Search for the cell housing the specified text and yield its [x, y] center coordinate. 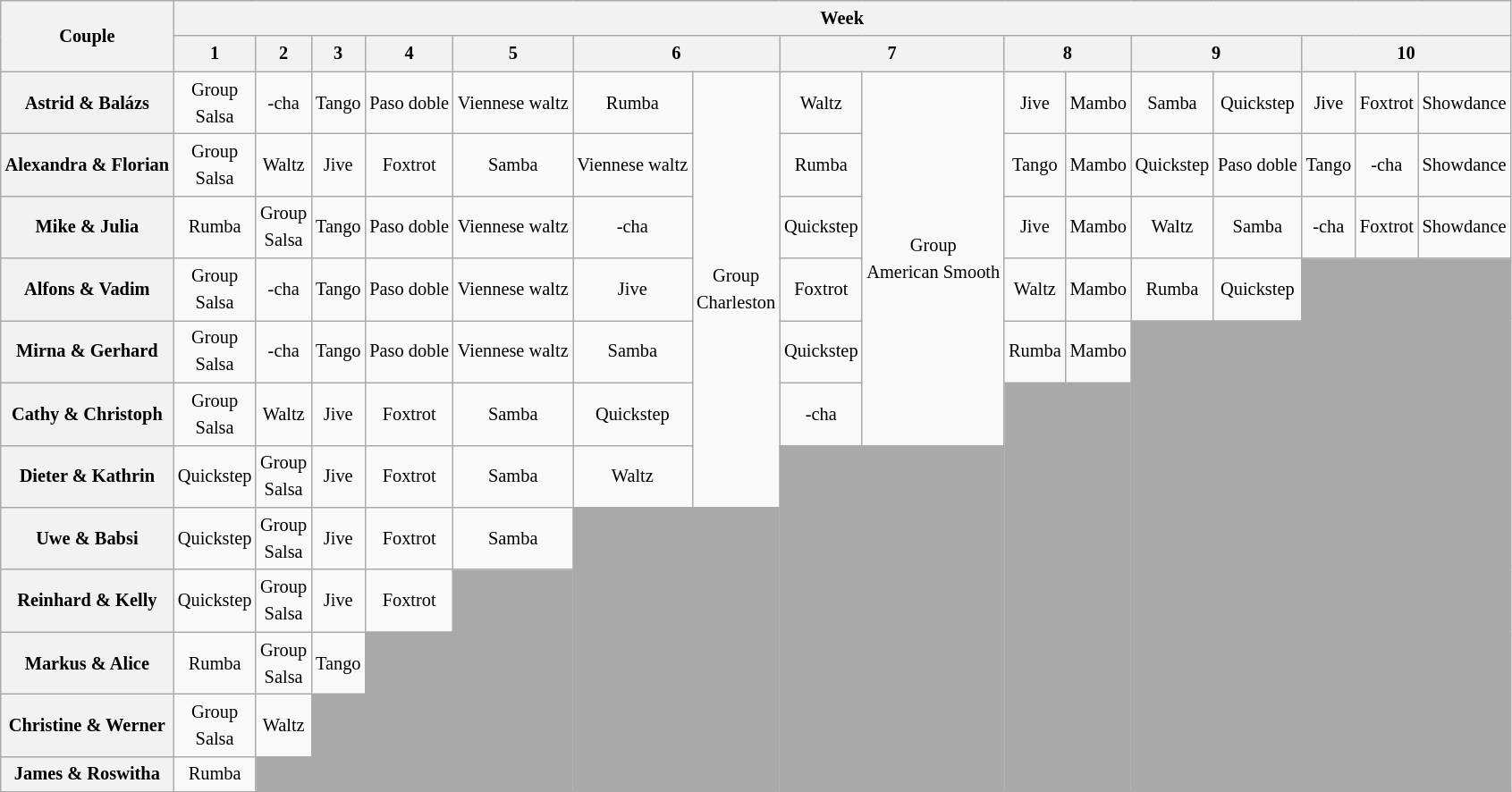
GroupCharleston [736, 290]
Alexandra & Florian [88, 164]
Uwe & Babsi [88, 538]
3 [338, 54]
Astrid & Balázs [88, 103]
5 [513, 54]
Reinhard & Kelly [88, 601]
Couple [88, 36]
Christine & Werner [88, 725]
4 [410, 54]
7 [892, 54]
James & Roswitha [88, 774]
9 [1216, 54]
Cathy & Christoph [88, 414]
GroupAmerican Smooth [933, 258]
8 [1068, 54]
Mike & Julia [88, 227]
2 [283, 54]
Mirna & Gerhard [88, 351]
10 [1406, 54]
Dieter & Kathrin [88, 476]
1 [215, 54]
Markus & Alice [88, 663]
6 [677, 54]
Week [842, 18]
Alfons & Vadim [88, 290]
